Return the (x, y) coordinate for the center point of the cell that contains the specified text.  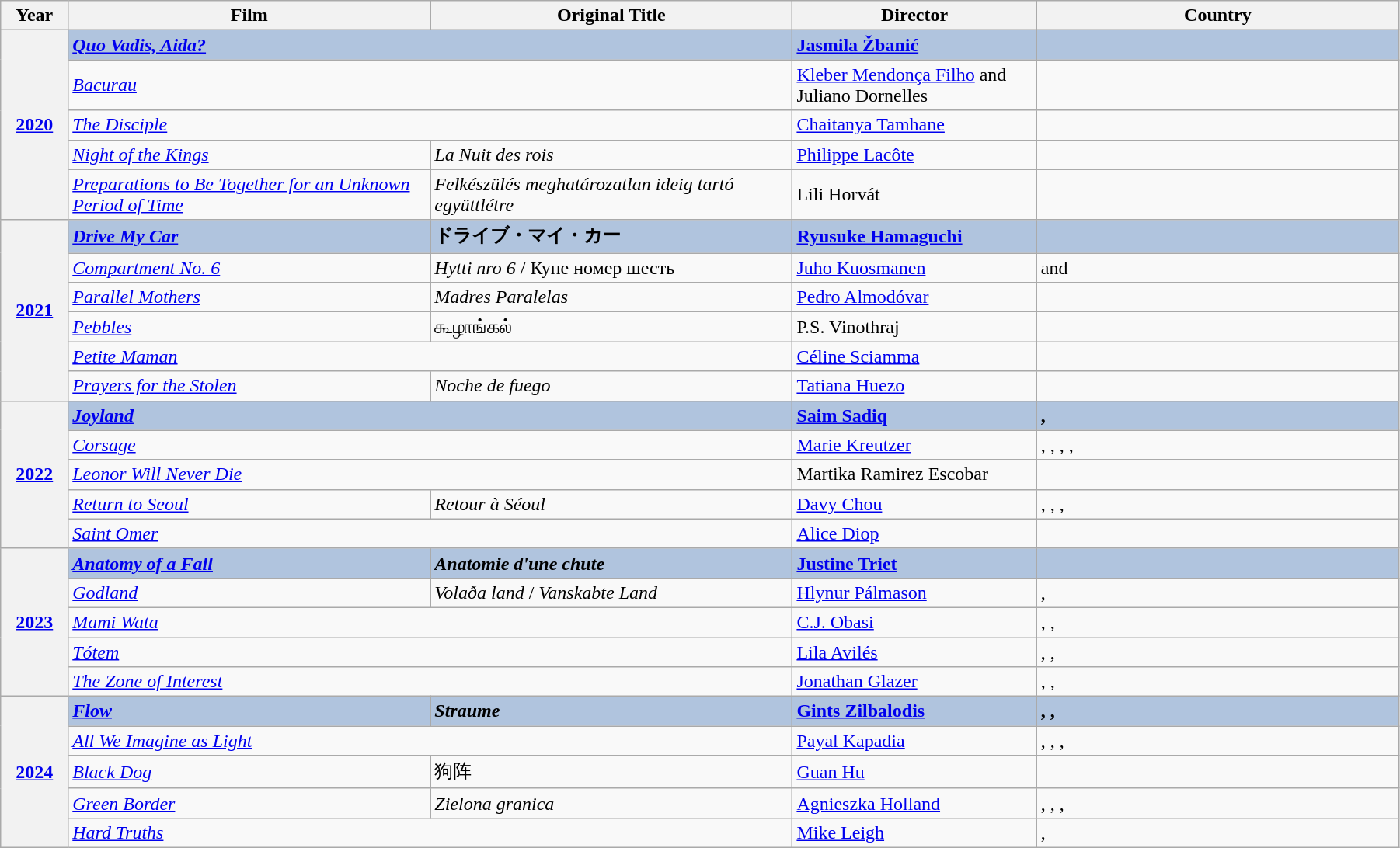
狗阵 (611, 772)
Hytti nro 6 / Купе номер шесть (611, 268)
All We Imagine as Light (430, 741)
Bacurau (430, 85)
Lila Avilés (914, 652)
The Zone of Interest (430, 682)
ドライブ・マイ・カー (611, 236)
Leonor Will Never Die (430, 474)
Joyland (430, 415)
Ryusuke Hamaguchi (914, 236)
Chaitanya Tamhane (914, 125)
Preparations to Be Together for an Unknown Period of Time (249, 194)
Director (914, 16)
Pedro Almodóvar (914, 297)
Compartment No. 6 (249, 268)
Country (1217, 16)
La Nuit des rois (611, 155)
Quo Vadis, Aida? (430, 45)
Mami Wata (430, 622)
Mike Leigh (914, 832)
Tótem (430, 652)
2022 (34, 474)
Zielona granica (611, 803)
Davy Chou (914, 504)
Saint Omer (430, 533)
Kleber Mendonça Filho and Juliano Dornelles (914, 85)
Alice Diop (914, 533)
2024 (34, 772)
Retour à Séoul (611, 504)
Martika Ramirez Escobar (914, 474)
Guan Hu (914, 772)
Parallel Mothers (249, 297)
Jasmila Žbanić (914, 45)
, , , , (1217, 445)
Céline Sciamma (914, 356)
Anatomy of a Fall (249, 563)
Original Title (611, 16)
Madres Paralelas (611, 297)
C.J. Obasi (914, 622)
Gints Zilbalodis (914, 711)
Godland (249, 593)
2023 (34, 622)
Green Border (249, 803)
Black Dog (249, 772)
Straume (611, 711)
Philippe Lacôte (914, 155)
Corsage (430, 445)
Marie Kreutzer (914, 445)
Prayers for the Stolen (249, 386)
Felkészülés meghatározatlan ideig tartó együttlétre (611, 194)
and (1217, 268)
Hard Truths (430, 832)
Jonathan Glazer (914, 682)
கூழாங்கல் (611, 327)
Drive My Car (249, 236)
Lili Horvát (914, 194)
2021 (34, 311)
Juho Kuosmanen (914, 268)
Noche de fuego (611, 386)
Pebbles (249, 327)
Night of the Kings (249, 155)
Justine Triet (914, 563)
Film (249, 16)
2020 (34, 125)
Tatiana Huezo (914, 386)
Flow (249, 711)
Petite Maman (430, 356)
Hlynur Pálmason (914, 593)
Year (34, 16)
Agnieszka Holland (914, 803)
Volaða land / Vanskabte Land (611, 593)
Anatomie d'une chute (611, 563)
Payal Kapadia (914, 741)
Return to Seoul (249, 504)
The Disciple (430, 125)
Saim Sadiq (914, 415)
P.S. Vinothraj (914, 327)
